Scan for the cell matching the given text and deliver its (x, y) coordinate at center. 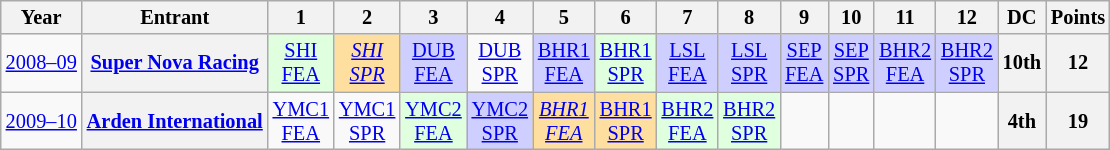
Arden International (175, 121)
3 (433, 17)
Super Nova Racing (175, 63)
1 (301, 17)
10 (851, 17)
2008–09 (42, 63)
4 (500, 17)
5 (564, 17)
10th (1022, 63)
2 (367, 17)
YMC2FEA (433, 121)
DUBSPR (500, 63)
YMC1FEA (301, 121)
LSLSPR (749, 63)
11 (905, 17)
Year (42, 17)
DUBFEA (433, 63)
YMC1SPR (367, 121)
Entrant (175, 17)
LSLFEA (687, 63)
SHIFEA (301, 63)
SEPSPR (851, 63)
2009–10 (42, 121)
6 (626, 17)
4th (1022, 121)
7 (687, 17)
19 (1078, 121)
YMC2SPR (500, 121)
SEPFEA (804, 63)
8 (749, 17)
Points (1078, 17)
9 (804, 17)
DC (1022, 17)
SHISPR (367, 63)
